Detect which cell encompasses the target text, then output its [x, y] center coordinate. 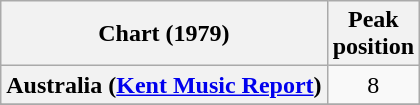
Chart (1979) [164, 34]
Peakposition [373, 34]
Australia (Kent Music Report) [164, 85]
8 [373, 85]
